From the cell containing the given text, extract its center point as [X, Y] coordinate. 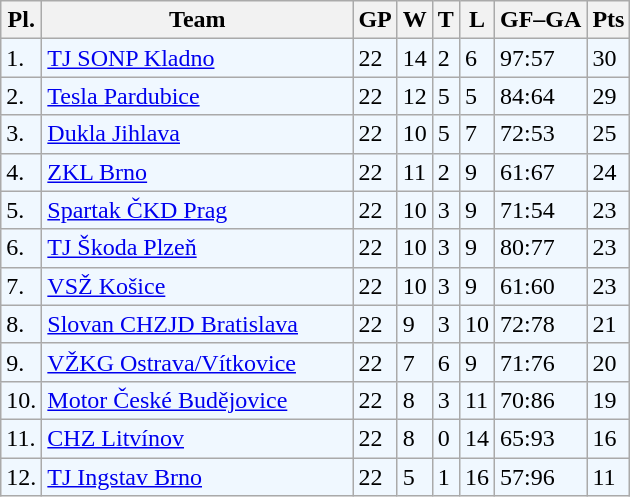
5. [22, 210]
GP [375, 20]
Slovan CHZJD Bratislava [198, 324]
1 [446, 477]
W [414, 20]
80:77 [540, 248]
Pl. [22, 20]
21 [608, 324]
25 [608, 134]
GF–GA [540, 20]
29 [608, 96]
ZKL Brno [198, 172]
Spartak ČKD Prag [198, 210]
19 [608, 400]
VSŽ Košice [198, 286]
20 [608, 362]
10. [22, 400]
CHZ Litvínov [198, 438]
1. [22, 58]
Team [198, 20]
70:86 [540, 400]
2. [22, 96]
T [446, 20]
65:93 [540, 438]
Tesla Pardubice [198, 96]
0 [446, 438]
TJ SONP Kladno [198, 58]
12 [414, 96]
97:57 [540, 58]
6. [22, 248]
VŽKG Ostrava/Vítkovice [198, 362]
9. [22, 362]
Dukla Jihlava [198, 134]
L [476, 20]
7. [22, 286]
4. [22, 172]
24 [608, 172]
61:60 [540, 286]
3. [22, 134]
11. [22, 438]
72:78 [540, 324]
TJ Škoda Plzeň [198, 248]
72:53 [540, 134]
61:67 [540, 172]
30 [608, 58]
8. [22, 324]
TJ Ingstav Brno [198, 477]
71:76 [540, 362]
71:54 [540, 210]
Pts [608, 20]
Motor České Budějovice [198, 400]
12. [22, 477]
57:96 [540, 477]
84:64 [540, 96]
